Find where the given text appears and provide that cell's center as [X, Y] coordinate. 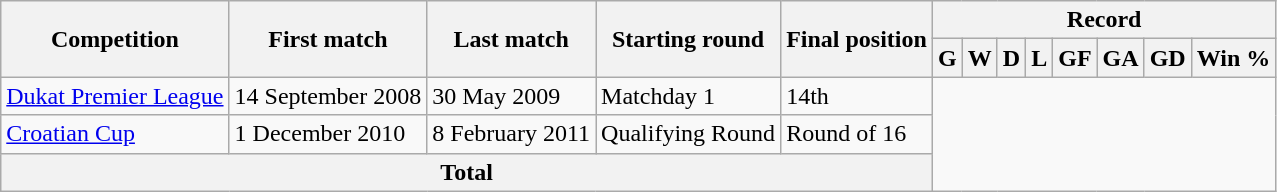
1 December 2010 [328, 134]
30 May 2009 [512, 96]
Competition [115, 39]
14 September 2008 [328, 96]
Round of 16 [857, 134]
D [1011, 58]
GF [1075, 58]
8 February 2011 [512, 134]
L [1040, 58]
Dukat Premier League [115, 96]
Last match [512, 39]
GA [1120, 58]
Win % [1234, 58]
14th [857, 96]
Qualifying Round [688, 134]
Starting round [688, 39]
W [980, 58]
GD [1168, 58]
Matchday 1 [688, 96]
G [947, 58]
First match [328, 39]
Total [467, 172]
Final position [857, 39]
Record [1104, 20]
Croatian Cup [115, 134]
